For the text-containing cell, return its midpoint in (X, Y) coordinate format. 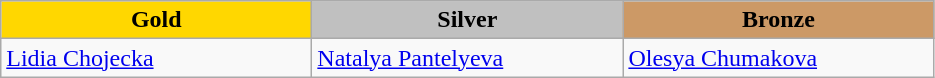
Silver (468, 20)
Olesya Chumakova (778, 58)
Gold (156, 20)
Natalya Pantelyeva (468, 58)
Lidia Chojecka (156, 58)
Bronze (778, 20)
